For the text-containing cell, return its midpoint in [x, y] coordinate format. 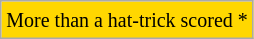
More than a hat-trick scored * [128, 20]
